Identify which cell holds the provided text, then report its [X, Y] central coordinate. 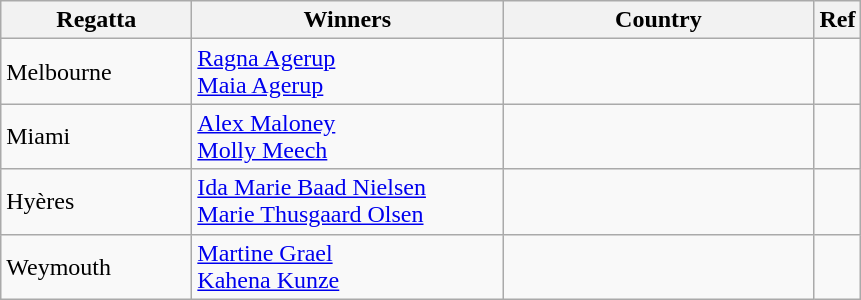
Regatta [96, 20]
Ida Marie Baad NielsenMarie Thusgaard Olsen [348, 202]
Miami [96, 136]
Weymouth [96, 266]
Melbourne [96, 72]
Hyères [96, 202]
Ref [838, 20]
Alex MaloneyMolly Meech [348, 136]
Ragna AgerupMaia Agerup [348, 72]
Country [658, 20]
Winners [348, 20]
Martine GraelKahena Kunze [348, 266]
